From the cell containing the given text, extract its center point as [x, y] coordinate. 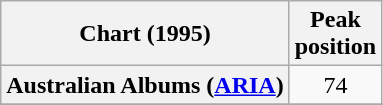
Peakposition [335, 34]
Australian Albums (ARIA) [145, 85]
74 [335, 85]
Chart (1995) [145, 34]
